Search for the cell housing the specified text and yield its (x, y) center coordinate. 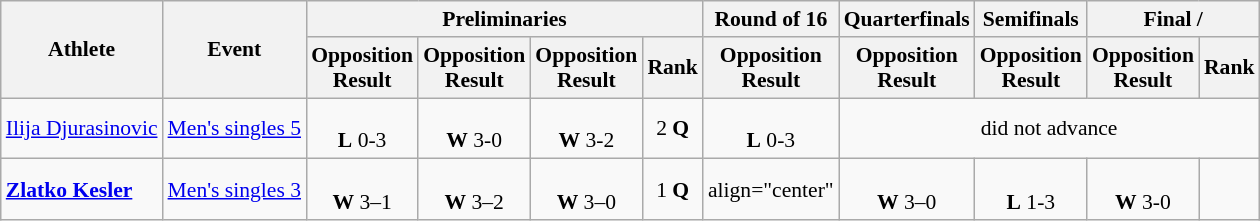
2 Q (672, 128)
Men's singles 3 (235, 190)
Ilija Djurasinovic (82, 128)
Quarterfinals (907, 19)
Zlatko Kesler (82, 190)
did not advance (1050, 128)
Men's singles 5 (235, 128)
Athlete (82, 50)
Preliminaries (504, 19)
1 Q (672, 190)
Event (235, 50)
W 3-2 (586, 128)
align="center" (771, 190)
Final / (1174, 19)
Round of 16 (771, 19)
W 3–1 (362, 190)
Semifinals (1031, 19)
L 1-3 (1031, 190)
W 3–2 (474, 190)
